Extract the (x, y) coordinate from the center of the cell holding the provided text.  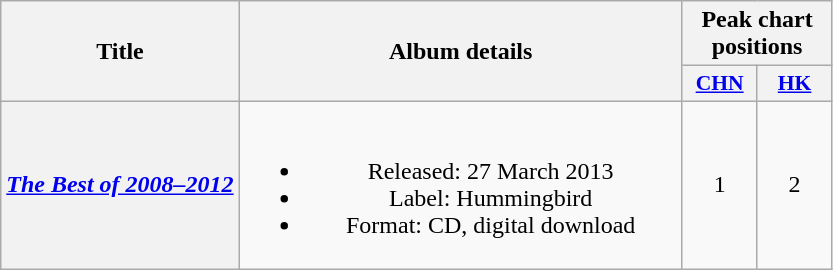
2 (794, 184)
Peak chart positions (757, 34)
Released: 27 March 2013Label: HummingbirdFormat: CD, digital download (460, 184)
CHN (720, 84)
Album details (460, 52)
The Best of 2008–2012 (120, 184)
Title (120, 52)
1 (720, 184)
HK (794, 84)
